Search for the cell housing the specified text and yield its (x, y) center coordinate. 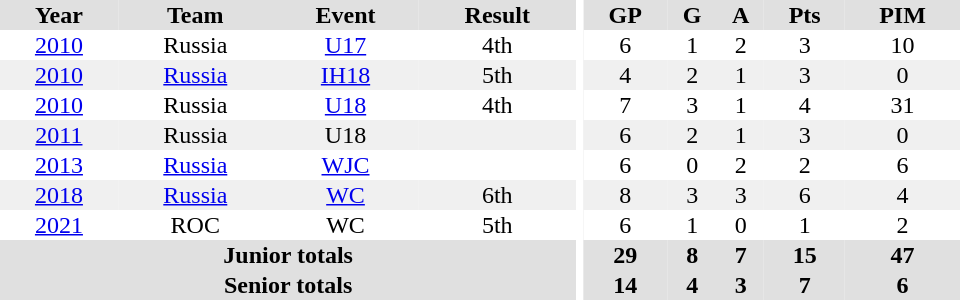
Year (59, 15)
Event (346, 15)
GP (625, 15)
U17 (346, 45)
2021 (59, 225)
2011 (59, 135)
Result (497, 15)
15 (804, 255)
6th (497, 195)
IH18 (346, 75)
2013 (59, 165)
31 (902, 105)
WJC (346, 165)
G (692, 15)
ROC (196, 225)
Team (196, 15)
A (740, 15)
2018 (59, 195)
47 (902, 255)
29 (625, 255)
Junior totals (288, 255)
Pts (804, 15)
Senior totals (288, 285)
14 (625, 285)
10 (902, 45)
PIM (902, 15)
